From the cell containing the given text, extract its center point as (X, Y) coordinate. 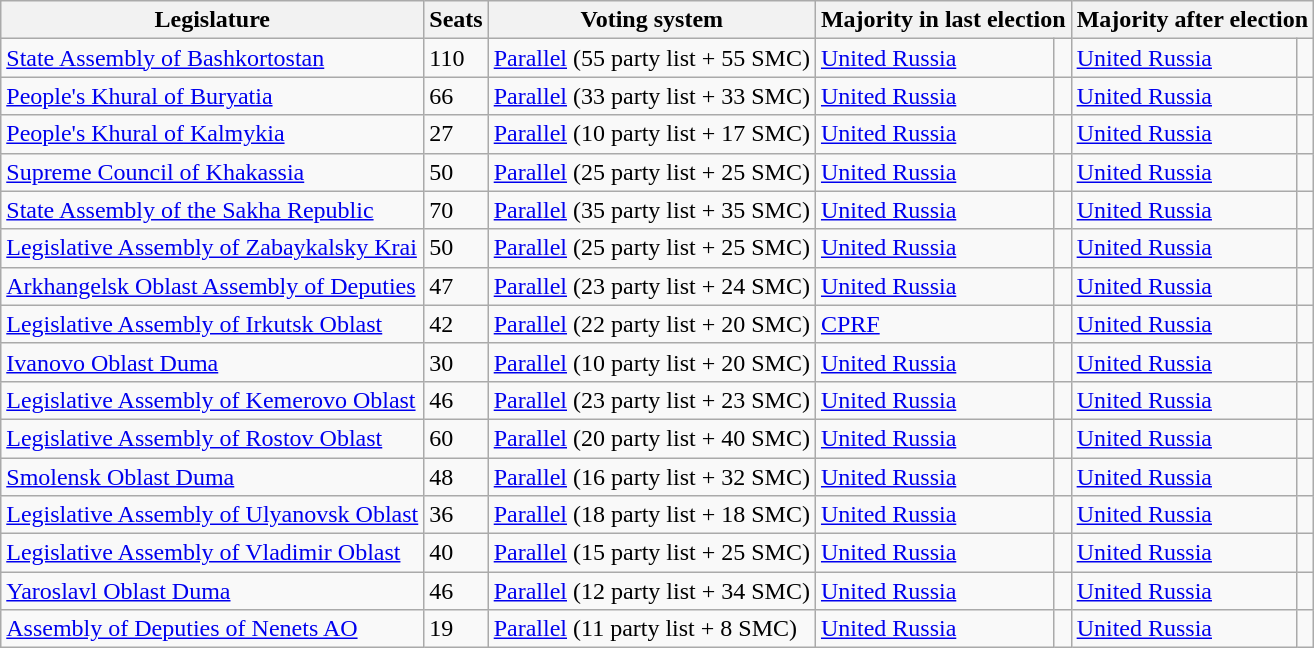
47 (456, 286)
State Assembly of the Sakha Republic (212, 210)
70 (456, 210)
Parallel (16 party list + 32 SMC) (652, 477)
Legislative Assembly of Kemerovo Oblast (212, 400)
Legislative Assembly of Irkutsk Oblast (212, 324)
Arkhangelsk Oblast Assembly of Deputies (212, 286)
30 (456, 362)
Parallel (18 party list + 18 SMC) (652, 515)
Seats (456, 20)
Legislative Assembly of Rostov Oblast (212, 438)
Parallel (10 party list + 17 SMC) (652, 134)
Parallel (20 party list + 40 SMC) (652, 438)
CPRF (934, 324)
Voting system (652, 20)
Majority in last election (943, 20)
Legislative Assembly of Zabaykalsky Krai (212, 248)
Parallel (23 party list + 24 SMC) (652, 286)
Parallel (22 party list + 20 SMC) (652, 324)
Supreme Council of Khakassia (212, 172)
Parallel (15 party list + 25 SMC) (652, 553)
42 (456, 324)
Legislative Assembly of Vladimir Oblast (212, 553)
Parallel (11 party list + 8 SMC) (652, 629)
60 (456, 438)
66 (456, 96)
Assembly of Deputies of Nenets AO (212, 629)
19 (456, 629)
40 (456, 553)
27 (456, 134)
Legislative Assembly of Ulyanovsk Oblast (212, 515)
Parallel (35 party list + 35 SMC) (652, 210)
Parallel (33 party list + 33 SMC) (652, 96)
People's Khural of Kalmykia (212, 134)
110 (456, 58)
People's Khural of Buryatia (212, 96)
Parallel (23 party list + 23 SMC) (652, 400)
State Assembly of Bashkortostan (212, 58)
48 (456, 477)
Yaroslavl Oblast Duma (212, 591)
Parallel (10 party list + 20 SMC) (652, 362)
Ivanovo Oblast Duma (212, 362)
36 (456, 515)
Legislature (212, 20)
Majority after election (1192, 20)
Smolensk Oblast Duma (212, 477)
Parallel (55 party list + 55 SMC) (652, 58)
Parallel (12 party list + 34 SMC) (652, 591)
